Return the (X, Y) coordinate for the center point of the cell that contains the specified text.  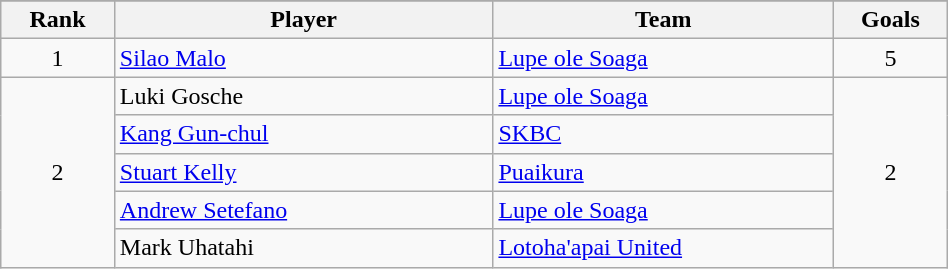
Lotoha'apai United (664, 248)
Team (664, 20)
Mark Uhatahi (304, 248)
Andrew Setefano (304, 210)
Puaikura (664, 172)
Luki Gosche (304, 96)
Stuart Kelly (304, 172)
Rank (58, 20)
1 (58, 58)
Kang Gun-chul (304, 134)
Player (304, 20)
SKBC (664, 134)
Silao Malo (304, 58)
Goals (891, 20)
5 (891, 58)
